Output the (x, y) coordinate of the center of the cell containing the given text.  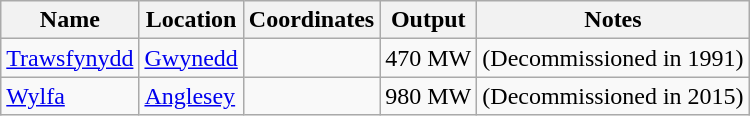
(Decommissioned in 1991) (613, 58)
Output (428, 20)
Trawsfynydd (70, 58)
Location (191, 20)
Notes (613, 20)
(Decommissioned in 2015) (613, 96)
980 MW (428, 96)
470 MW (428, 58)
Gwynedd (191, 58)
Coordinates (311, 20)
Anglesey (191, 96)
Name (70, 20)
Wylfa (70, 96)
